Detect which cell encompasses the target text, then output its [x, y] center coordinate. 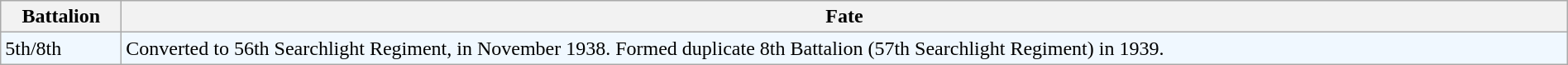
Fate [844, 17]
Battalion [61, 17]
5th/8th [61, 48]
Converted to 56th Searchlight Regiment, in November 1938. Formed duplicate 8th Battalion (57th Searchlight Regiment) in 1939. [844, 48]
